Locate the cell with the specified text and output its (X, Y) center coordinate. 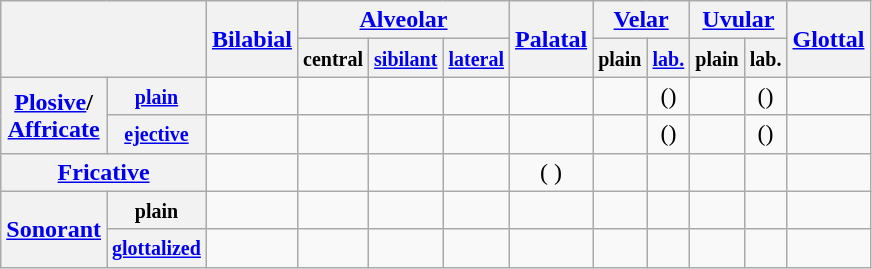
glottalized (156, 248)
Uvular (738, 20)
Alveolar (404, 20)
Fricative (104, 172)
Plosive/Affricate (54, 115)
ejective (156, 134)
central (334, 58)
lateral (476, 58)
Bilabial (252, 39)
Velar (642, 20)
Sonorant (54, 229)
Glottal (828, 39)
( ) (552, 172)
sibilant (406, 58)
Palatal (552, 39)
